Detect which cell encompasses the target text, then output its [X, Y] center coordinate. 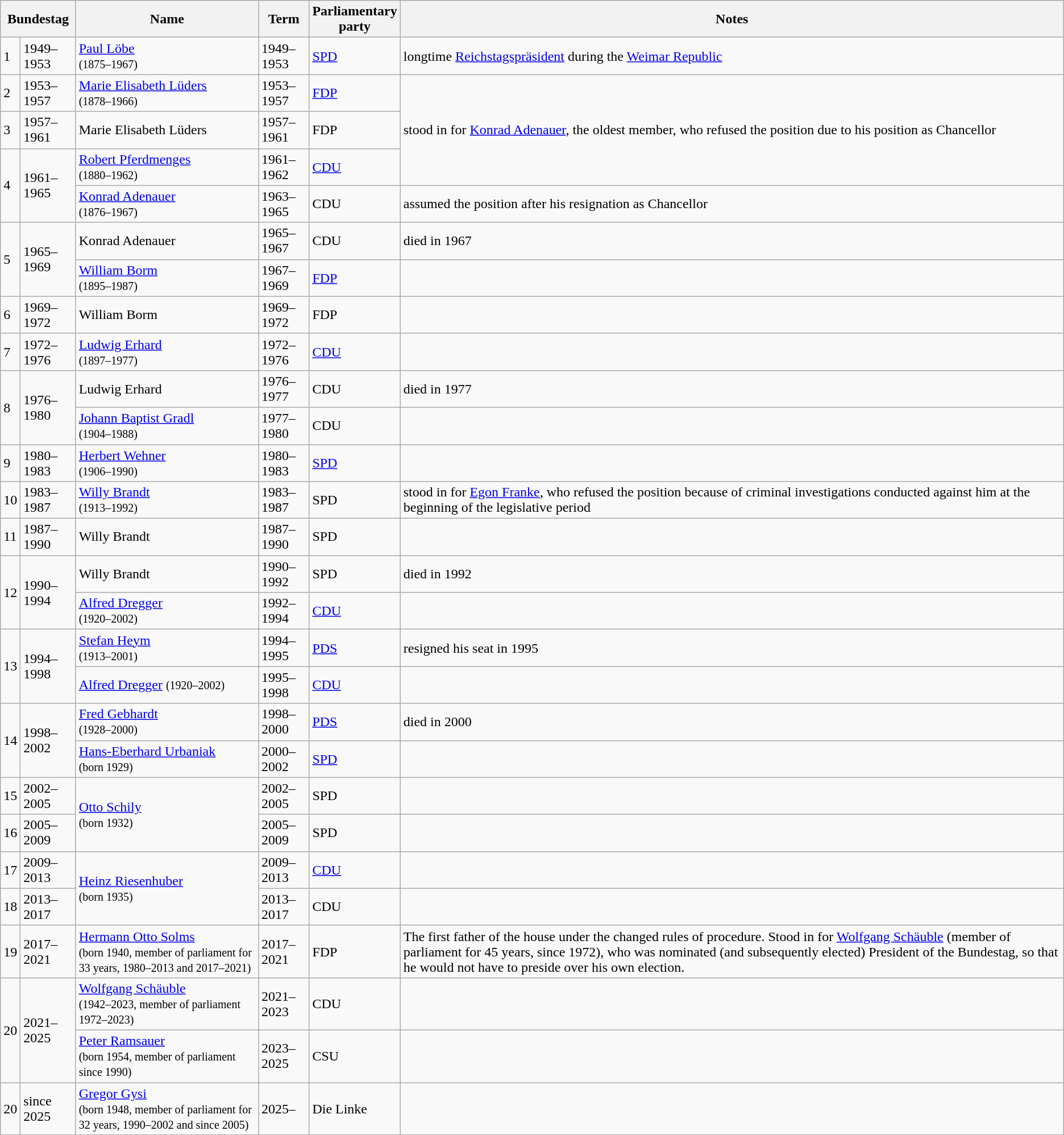
Alfred Dregger (1920–2002) [167, 685]
stood in for Konrad Adenauer, the oldest member, who refused the position due to his position as Chancellor [732, 130]
7 [10, 351]
1990–1994 [48, 593]
Notes [732, 19]
longtime Reichstagspräsident during the Weimar Republic [732, 56]
1965–1969 [48, 259]
Ludwig Erhard [167, 389]
14 [10, 740]
1995–1998 [284, 685]
Johann Baptist Gradl(1904–1988) [167, 425]
Robert Pferdmenges(1880–1962) [167, 167]
1998–2002 [48, 740]
Bundestag [38, 19]
died in 1977 [732, 389]
8 [10, 407]
Parliamentaryparty [355, 19]
CSU [355, 1056]
resigned his seat in 1995 [732, 648]
died in 1992 [732, 574]
Hermann Otto Solms(born 1940, member of parliament for 33 years, 1980–2013 and 2017–2021) [167, 951]
1963–1965 [284, 204]
Heinz Riesenhuber(born 1935) [167, 888]
1976–1980 [48, 407]
1998–2000 [284, 722]
1965–1967 [284, 241]
died in 1967 [732, 241]
Gregor Gysi(born 1948, member of parliament for 32 years, 1990–2002 and since 2005) [167, 1109]
Name [167, 19]
2023–2025 [284, 1056]
died in 2000 [732, 722]
William Borm(1895–1987) [167, 277]
1961–1965 [48, 185]
2 [10, 93]
1961–1962 [284, 167]
18 [10, 906]
Alfred Dregger(1920–2002) [167, 611]
Term [284, 19]
1 [10, 56]
Peter Ramsauer(born 1954, member of parliament since 1990) [167, 1056]
3 [10, 130]
6 [10, 315]
1977–1980 [284, 425]
Hans-Eberhard Urbaniak(born 1929) [167, 759]
1967–1969 [284, 277]
1994–1995 [284, 648]
2025– [284, 1109]
Otto Schily(born 1932) [167, 814]
1976–1977 [284, 389]
assumed the position after his resignation as Chancellor [732, 204]
Ludwig Erhard(1897–1977) [167, 351]
5 [10, 259]
Stefan Heym(1913–2001) [167, 648]
Marie Elisabeth Lüders [167, 130]
since 2025 [48, 1109]
Konrad Adenauer(1876–1967) [167, 204]
11 [10, 537]
Wolfgang Schäuble(1942–2023, member of parliament 1972–2023) [167, 1004]
Paul Löbe(1875–1967) [167, 56]
Konrad Adenauer [167, 241]
9 [10, 463]
16 [10, 832]
2021–2025 [48, 1030]
4 [10, 185]
2021–2023 [284, 1004]
Willy Brandt(1913–1992) [167, 500]
15 [10, 796]
10 [10, 500]
12 [10, 593]
13 [10, 666]
1990–1992 [284, 574]
Herbert Wehner(1906–1990) [167, 463]
17 [10, 870]
1994–1998 [48, 666]
2000–2002 [284, 759]
William Borm [167, 315]
19 [10, 951]
Die Linke [355, 1109]
Fred Gebhardt(1928–2000) [167, 722]
1992–1994 [284, 611]
Marie Elisabeth Lüders(1878–1966) [167, 93]
